For the text-containing cell, return its midpoint in [x, y] coordinate format. 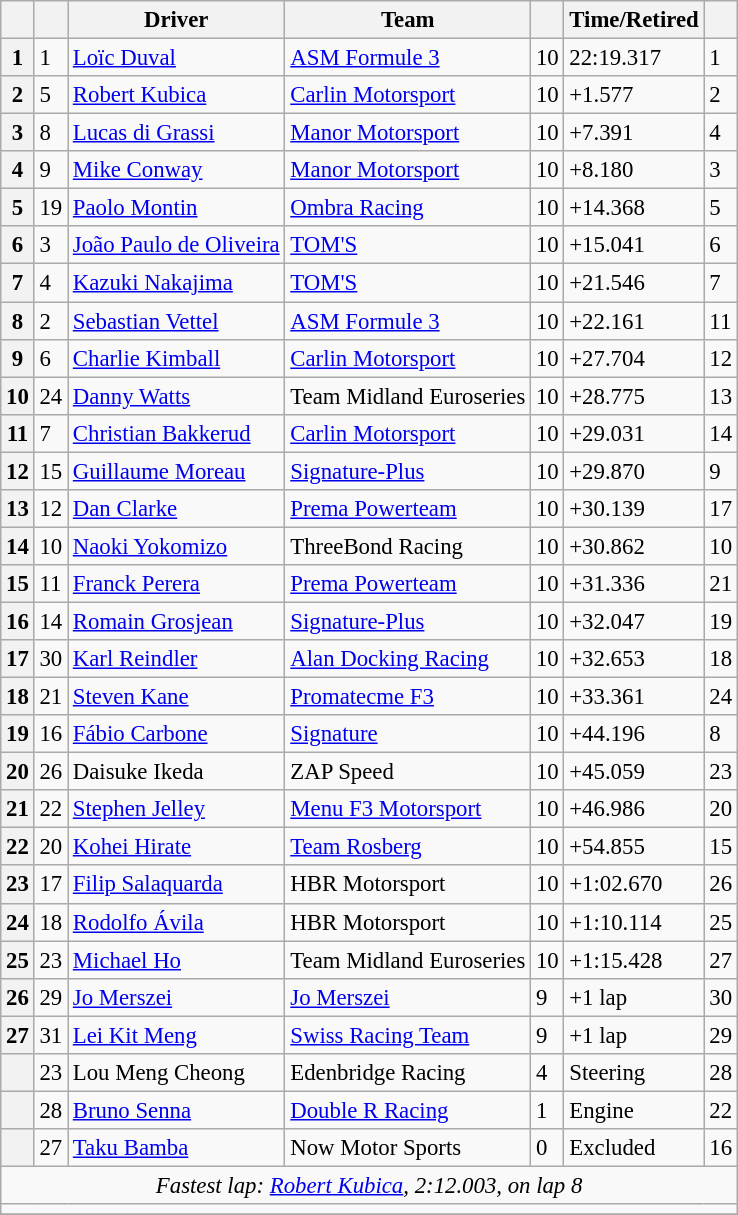
Time/Retired [634, 20]
+30.862 [634, 546]
+28.775 [634, 396]
Team [408, 20]
Mike Conway [176, 170]
+45.059 [634, 772]
Fábio Carbone [176, 734]
+1:10.114 [634, 922]
Sebastian Vettel [176, 321]
Steven Kane [176, 697]
+30.139 [634, 509]
Daisuke Ikeda [176, 772]
Signature [408, 734]
Charlie Kimball [176, 358]
Michael Ho [176, 960]
Lucas di Grassi [176, 133]
Ombra Racing [408, 208]
Christian Bakkerud [176, 433]
+21.546 [634, 283]
Franck Perera [176, 584]
+1:15.428 [634, 960]
Karl Reindler [176, 659]
Now Motor Sports [408, 1148]
Guillaume Moreau [176, 471]
+1.577 [634, 95]
+7.391 [634, 133]
+32.653 [634, 659]
Danny Watts [176, 396]
Fastest lap: Robert Kubica, 2:12.003, on lap 8 [370, 1185]
Bruno Senna [176, 1110]
Engine [634, 1110]
+14.368 [634, 208]
Lou Meng Cheong [176, 1073]
+15.041 [634, 245]
Romain Grosjean [176, 621]
Lei Kit Meng [176, 1035]
Filip Salaquarda [176, 885]
+22.161 [634, 321]
+33.361 [634, 697]
+8.180 [634, 170]
Kazuki Nakajima [176, 283]
+1:02.670 [634, 885]
+32.047 [634, 621]
Team Rosberg [408, 847]
Robert Kubica [176, 95]
Double R Racing [408, 1110]
Alan Docking Racing [408, 659]
+27.704 [634, 358]
+44.196 [634, 734]
Promatecme F3 [408, 697]
Edenbridge Racing [408, 1073]
Swiss Racing Team [408, 1035]
Dan Clarke [176, 509]
31 [50, 1035]
Steering [634, 1073]
Rodolfo Ávila [176, 922]
Naoki Yokomizo [176, 546]
ThreeBond Racing [408, 546]
Driver [176, 20]
+29.870 [634, 471]
+31.336 [634, 584]
Stephen Jelley [176, 809]
+29.031 [634, 433]
ZAP Speed [408, 772]
+46.986 [634, 809]
Loïc Duval [176, 58]
+54.855 [634, 847]
22:19.317 [634, 58]
Kohei Hirate [176, 847]
João Paulo de Oliveira [176, 245]
Excluded [634, 1148]
Menu F3 Motorsport [408, 809]
0 [548, 1148]
Paolo Montin [176, 208]
Taku Bamba [176, 1148]
